Locate the cell with the specified text and output its [X, Y] center coordinate. 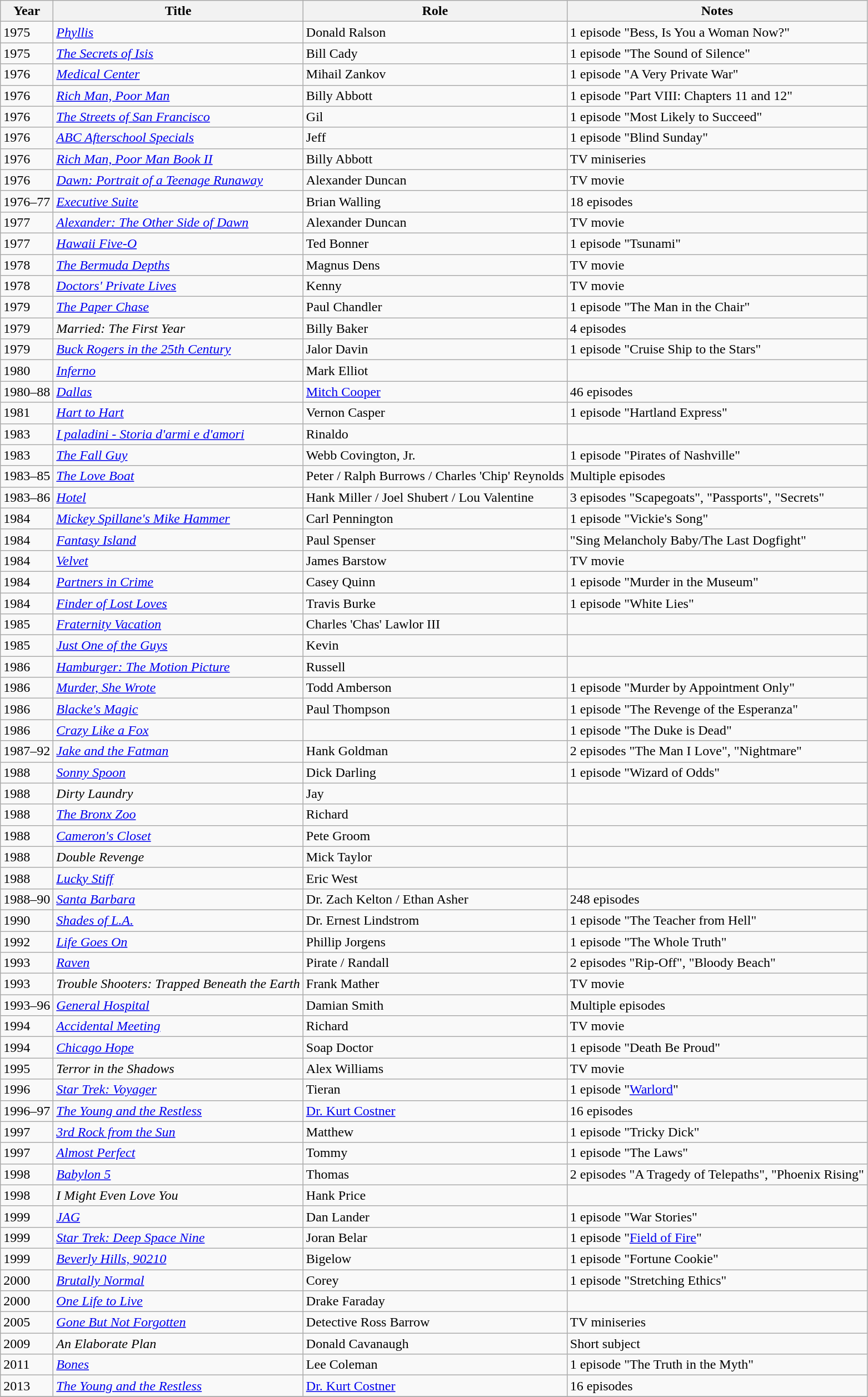
Mickey Spillane's Mike Hammer [178, 518]
The Bronx Zoo [178, 815]
Russell [435, 667]
Hank Price [435, 1195]
Rich Man, Poor Man Book II [178, 159]
1987–92 [27, 751]
1 episode "Tricky Dick" [717, 1132]
Year [27, 11]
Ted Bonner [435, 243]
Velvet [178, 561]
Married: The First Year [178, 328]
Tommy [435, 1153]
Crazy Like a Fox [178, 730]
1 episode "The Sound of Silence" [717, 53]
Dr. Ernest Lindstrom [435, 920]
1 episode "The Duke is Dead" [717, 730]
3rd Rock from the Sun [178, 1132]
Mitch Cooper [435, 392]
Dallas [178, 392]
1996 [27, 1090]
Casey Quinn [435, 582]
Matthew [435, 1132]
Jalor Davin [435, 350]
Pete Groom [435, 836]
Rinaldo [435, 434]
JAG [178, 1216]
2005 [27, 1323]
Paul Spenser [435, 540]
Mihail Zankov [435, 74]
1992 [27, 942]
Hank Goldman [435, 751]
Drake Faraday [435, 1301]
Chicago Hope [178, 1047]
Brian Walling [435, 201]
Jay [435, 794]
2013 [27, 1386]
1 episode "Most Likely to Succeed" [717, 117]
Just One of the Guys [178, 646]
1981 [27, 413]
18 episodes [717, 201]
Hotel [178, 497]
1 episode "The Truth in the Myth" [717, 1365]
Magnus Dens [435, 265]
1988–90 [27, 899]
2011 [27, 1365]
One Life to Live [178, 1301]
The Streets of San Francisco [178, 117]
The Bermuda Depths [178, 265]
Frank Mather [435, 984]
Buck Rogers in the 25th Century [178, 350]
248 episodes [717, 899]
Star Trek: Deep Space Nine [178, 1238]
1 episode "Bess, Is You a Woman Now?" [717, 32]
Babylon 5 [178, 1174]
1 episode "Stretching Ethics" [717, 1280]
Travis Burke [435, 603]
Role [435, 11]
1 episode "Tsunami" [717, 243]
Rich Man, Poor Man [178, 96]
1 episode "White Lies" [717, 603]
Paul Chandler [435, 307]
1 episode "Vickie's Song" [717, 518]
1 episode "Warlord" [717, 1090]
Almost Perfect [178, 1153]
1983–85 [27, 476]
1 episode "The Teacher from Hell" [717, 920]
Terror in the Shadows [178, 1069]
Sonny Spoon [178, 772]
Pirate / Randall [435, 963]
Billy Baker [435, 328]
Dawn: Portrait of a Teenage Runaway [178, 180]
Hamburger: The Motion Picture [178, 667]
Jeff [435, 138]
Eric West [435, 878]
"Sing Melancholy Baby/The Last Dogfight" [717, 540]
Soap Doctor [435, 1047]
1 episode "Field of Fire" [717, 1238]
Lee Coleman [435, 1365]
Raven [178, 963]
Double Revenge [178, 857]
Dick Darling [435, 772]
Brutally Normal [178, 1280]
1976–77 [27, 201]
Donald Cavanaugh [435, 1344]
Dirty Laundry [178, 794]
Executive Suite [178, 201]
1 episode "The Man in the Chair" [717, 307]
Hank Miller / Joel Shubert / Lou Valentine [435, 497]
Charles 'Chas' Lawlor III [435, 625]
Dr. Zach Kelton / Ethan Asher [435, 899]
Partners in Crime [178, 582]
The Secrets of Isis [178, 53]
Kevin [435, 646]
The Fall Guy [178, 455]
1 episode "Cruise Ship to the Stars" [717, 350]
1993–96 [27, 1005]
Mick Taylor [435, 857]
Gone But Not Forgotten [178, 1323]
Corey [435, 1280]
Hart to Hart [178, 413]
I paladini - Storia d'armi e d'amori [178, 434]
Trouble Shooters: Trapped Beneath the Earth [178, 984]
1980 [27, 371]
The Love Boat [178, 476]
2 episodes "Rip-Off", "Bloody Beach" [717, 963]
Blacke's Magic [178, 709]
2 episodes "The Man I Love", "Nightmare" [717, 751]
Life Goes On [178, 942]
Lucky Stiff [178, 878]
Jake and the Fatman [178, 751]
1 episode "Fortune Cookie" [717, 1259]
Kenny [435, 286]
Bones [178, 1365]
2 episodes "A Tragedy of Telepaths", "Phoenix Rising" [717, 1174]
Hawaii Five-O [178, 243]
2009 [27, 1344]
Cameron's Closet [178, 836]
1 episode "A Very Private War" [717, 74]
General Hospital [178, 1005]
Fraternity Vacation [178, 625]
Accidental Meeting [178, 1026]
1 episode "The Whole Truth" [717, 942]
Bill Cady [435, 53]
Gil [435, 117]
Vernon Casper [435, 413]
Webb Covington, Jr. [435, 455]
Thomas [435, 1174]
Beverly Hills, 90210 [178, 1259]
1983–86 [27, 497]
1996–97 [27, 1111]
1 episode "Hartland Express" [717, 413]
Todd Amberson [435, 688]
3 episodes "Scapegoats", "Passports", "Secrets" [717, 497]
Title [178, 11]
Mark Elliot [435, 371]
Alex Williams [435, 1069]
46 episodes [717, 392]
An Elaborate Plan [178, 1344]
1 episode "Pirates of Nashville" [717, 455]
I Might Even Love You [178, 1195]
ABC Afterschool Specials [178, 138]
1 episode "Blind Sunday" [717, 138]
James Barstow [435, 561]
1 episode "The Revenge of the Esperanza" [717, 709]
The Paper Chase [178, 307]
Dan Lander [435, 1216]
1980–88 [27, 392]
Doctors' Private Lives [178, 286]
Short subject [717, 1344]
Inferno [178, 371]
Phyllis [178, 32]
1 episode "The Laws" [717, 1153]
Detective Ross Barrow [435, 1323]
1990 [27, 920]
4 episodes [717, 328]
Star Trek: Voyager [178, 1090]
Joran Belar [435, 1238]
Paul Thompson [435, 709]
Peter / Ralph Burrows / Charles 'Chip' Reynolds [435, 476]
1 episode "Wizard of Odds" [717, 772]
Bigelow [435, 1259]
Damian Smith [435, 1005]
1 episode "Death Be Proud" [717, 1047]
Tieran [435, 1090]
Santa Barbara [178, 899]
Carl Pennington [435, 518]
1 episode "Murder in the Museum" [717, 582]
Donald Ralson [435, 32]
Shades of L.A. [178, 920]
1 episode "Murder by Appointment Only" [717, 688]
1 episode "Part VIII: Chapters 11 and 12" [717, 96]
Notes [717, 11]
Murder, She Wrote [178, 688]
1995 [27, 1069]
Alexander: The Other Side of Dawn [178, 222]
1 episode "War Stories" [717, 1216]
Medical Center [178, 74]
Fantasy Island [178, 540]
Finder of Lost Loves [178, 603]
Phillip Jorgens [435, 942]
